Pinpoint the cell where the given text exists, returning its (x, y) midpoint coordinate. 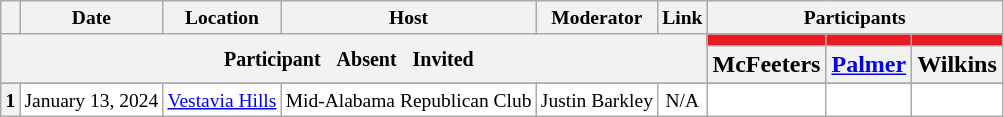
Host (408, 18)
Moderator (596, 18)
Vestavia Hills (222, 100)
Participant Absent Invited (354, 58)
McFeeters (766, 64)
Palmer (869, 64)
N/A (682, 100)
Date (92, 18)
Justin Barkley (596, 100)
Mid-Alabama Republican Club (408, 100)
Location (222, 18)
1 (10, 100)
Link (682, 18)
January 13, 2024 (92, 100)
Participants (854, 18)
Wilkins (958, 64)
